Locate the cell with the specified text and output its (x, y) center coordinate. 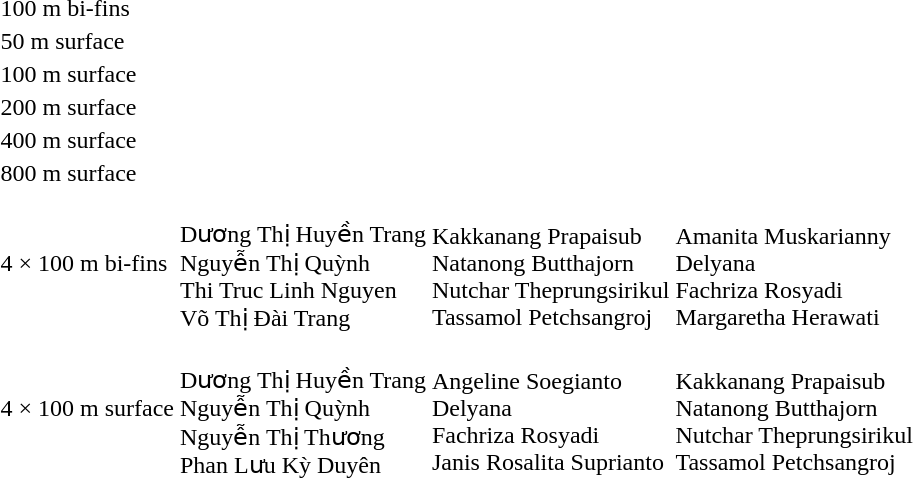
Dương Thị Huyền TrangNguyễn Thị QuỳnhThi Truc Linh NguyenVõ Thị Đài Trang (302, 262)
Kakkanang PrapaisubNatanong ButthajornNutchar TheprungsirikulTassamol Petchsangroj (550, 262)
